Return [x, y] of the center of cell containing provided text 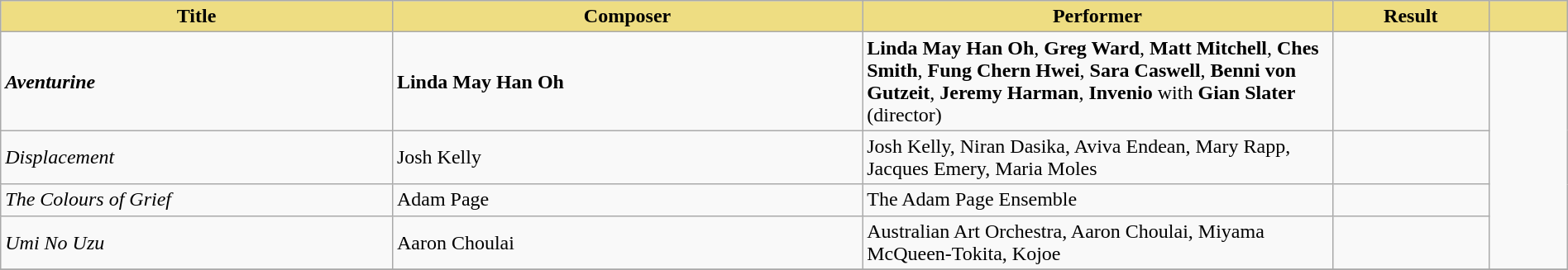
Josh Kelly, Niran Dasika, Aviva Endean, Mary Rapp, Jacques Emery, Maria Moles [1097, 157]
Performer [1097, 17]
Result [1411, 17]
Aventurine [197, 81]
The Adam Page Ensemble [1097, 200]
Composer [627, 17]
Aaron Choulai [627, 243]
Displacement [197, 157]
Adam Page [627, 200]
Umi No Uzu [197, 243]
Josh Kelly [627, 157]
Title [197, 17]
The Colours of Grief [197, 200]
Australian Art Orchestra, Aaron Choulai, Miyama McQueen-Tokita, Kojoe [1097, 243]
Linda May Han Oh [627, 81]
